For the text-containing cell, return its midpoint in [X, Y] coordinate format. 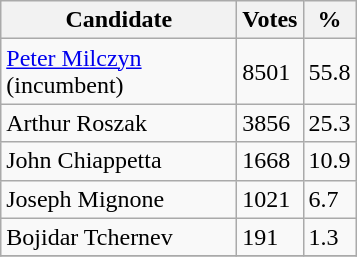
55.8 [330, 72]
John Chiappetta [119, 161]
1.3 [330, 237]
25.3 [330, 123]
191 [270, 237]
10.9 [330, 161]
3856 [270, 123]
Joseph Mignone [119, 199]
Candidate [119, 20]
% [330, 20]
Arthur Roszak [119, 123]
Bojidar Tchernev [119, 237]
Votes [270, 20]
8501 [270, 72]
1668 [270, 161]
6.7 [330, 199]
1021 [270, 199]
Peter Milczyn (incumbent) [119, 72]
